From the cell containing the given text, extract its center point as [x, y] coordinate. 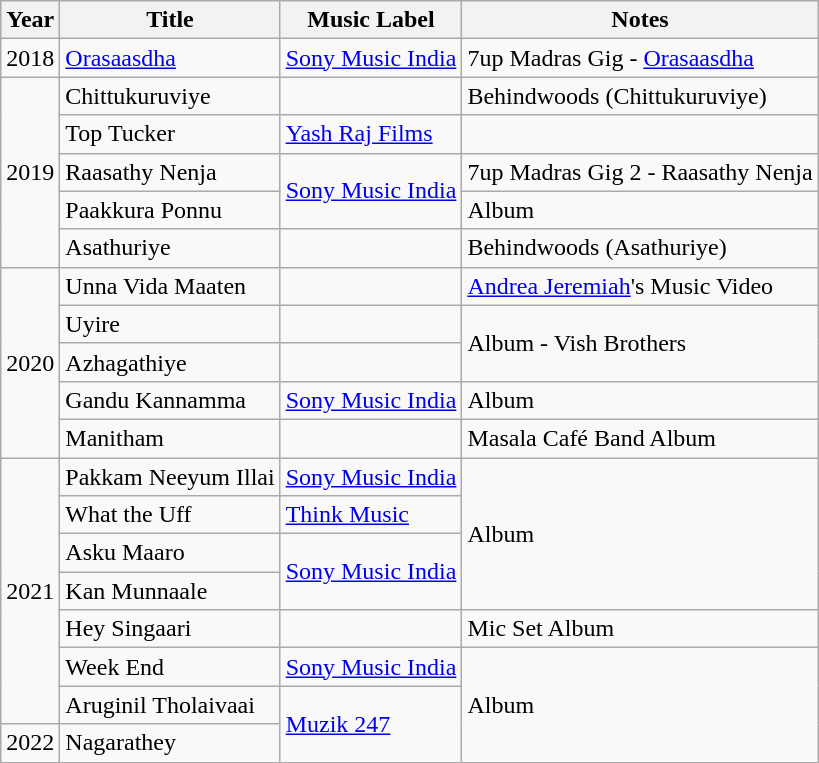
Orasaasdha [170, 58]
Nagarathey [170, 743]
2021 [30, 591]
Kan Munnaale [170, 591]
Azhagathiye [170, 362]
2022 [30, 743]
Gandu Kannamma [170, 400]
Aruginil Tholaivaai [170, 705]
Pakkam Neeyum Illai [170, 477]
Music Label [371, 20]
Hey Singaari [170, 629]
Think Music [371, 515]
2019 [30, 172]
Asku Maaro [170, 553]
Album - Vish Brothers [640, 343]
Chittukuruviye [170, 96]
Behindwoods (Asathuriye) [640, 248]
7up Madras Gig - Orasaasdha [640, 58]
2018 [30, 58]
Muzik 247 [371, 724]
Uyire [170, 324]
Raasathy Nenja [170, 172]
2020 [30, 362]
Top Tucker [170, 134]
Week End [170, 667]
Yash Raj Films [371, 134]
Asathuriye [170, 248]
Unna Vida Maaten [170, 286]
Year [30, 20]
Notes [640, 20]
What the Uff [170, 515]
Title [170, 20]
Paakkura Ponnu [170, 210]
Manitham [170, 438]
Mic Set Album [640, 629]
Behindwoods (Chittukuruviye) [640, 96]
Andrea Jeremiah's Music Video [640, 286]
7up Madras Gig 2 - Raasathy Nenja [640, 172]
Masala Café Band Album [640, 438]
